Scan for the cell matching the given text and deliver its (X, Y) coordinate at center. 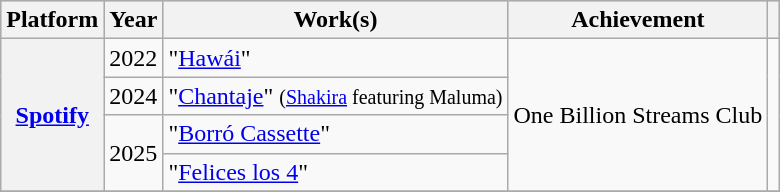
"Felices los 4" (336, 172)
Platform (52, 20)
Work(s) (336, 20)
"Chantaje" (Shakira featuring Maluma) (336, 96)
2025 (134, 153)
"Borró Cassette" (336, 134)
One Billion Streams Club (638, 115)
2022 (134, 58)
Year (134, 20)
Spotify (52, 115)
2024 (134, 96)
Achievement (638, 20)
"Hawái" (336, 58)
